Provide the (x, y) coordinate of the cell's center where the given text is located.  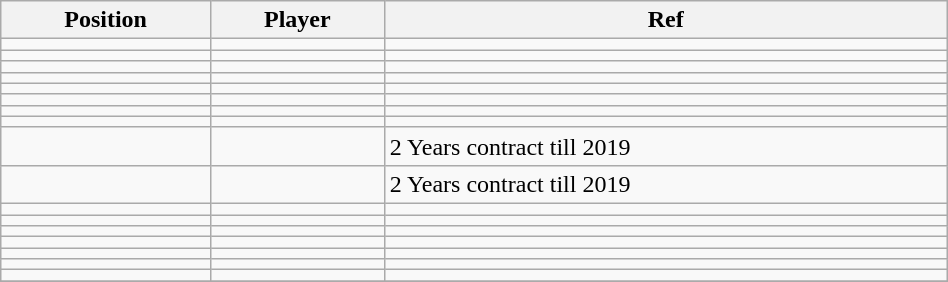
Position (106, 20)
Ref (666, 20)
Player (297, 20)
